Find where the given text appears and provide that cell's center as (x, y) coordinate. 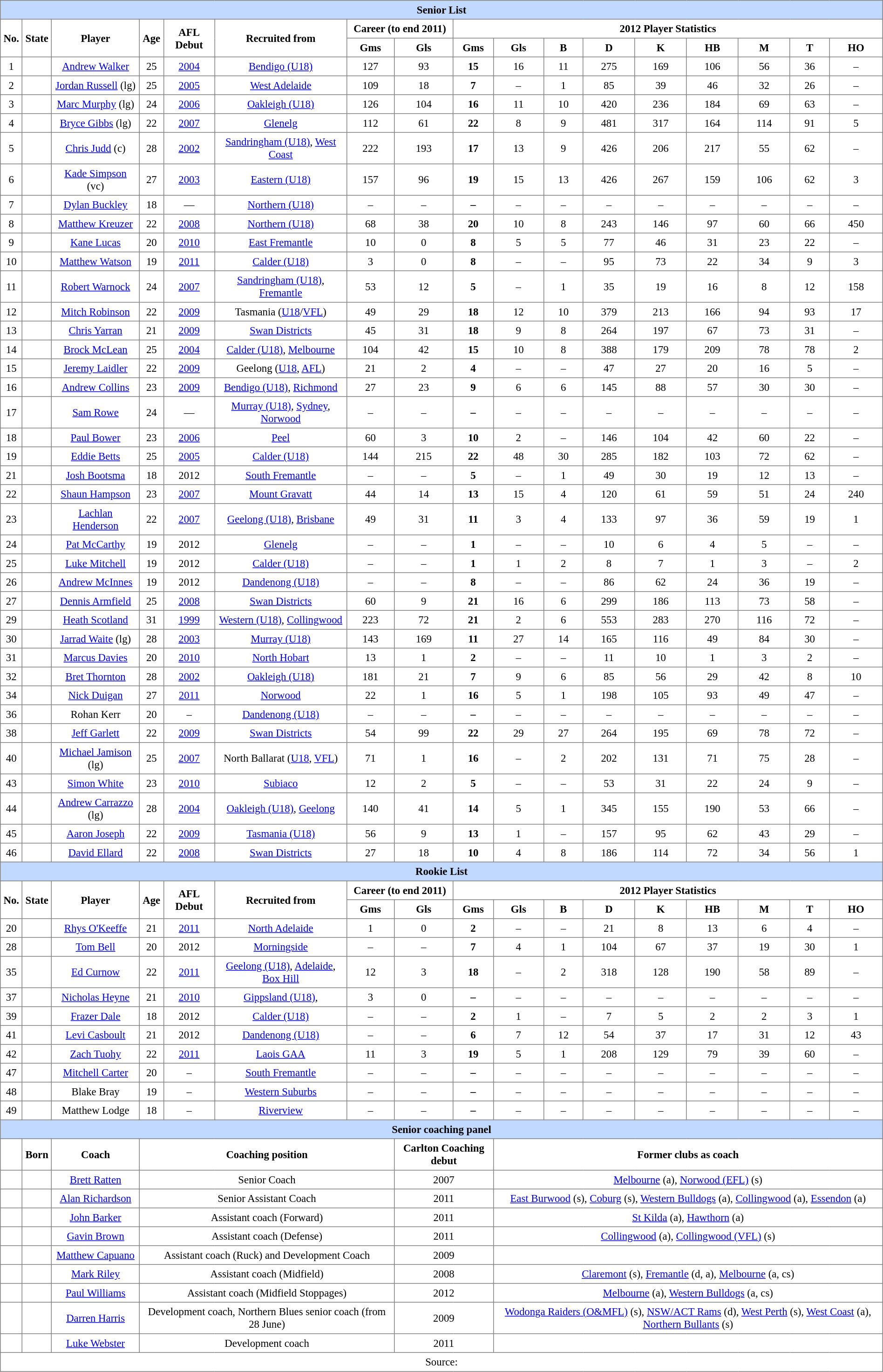
Development coach, Northern Blues senior coach (from 28 June) (267, 1318)
Western Suburbs (280, 1092)
Bret Thornton (96, 676)
195 (660, 733)
86 (609, 582)
144 (370, 456)
182 (660, 456)
John Barker (96, 1217)
113 (713, 601)
Brett Ratten (96, 1180)
236 (660, 104)
Mount Gravatt (280, 494)
215 (424, 456)
East Fremantle (280, 242)
158 (856, 287)
Murray (U18) (280, 639)
Western (U18), Collingwood (280, 620)
Simon White (96, 783)
283 (660, 620)
Levi Casboult (96, 1035)
Nicholas Heyne (96, 997)
179 (660, 349)
Dennis Armfield (96, 601)
Rohan Kerr (96, 714)
Sam Rowe (96, 412)
57 (713, 387)
Born (37, 1154)
206 (660, 148)
79 (713, 1054)
Geelong (U18), Brisbane (280, 519)
David Ellard (96, 853)
Rookie List (441, 871)
Kade Simpson (vc) (96, 180)
Gippsland (U18), (280, 997)
184 (713, 104)
193 (424, 148)
Marcus Davies (96, 657)
Tasmania (U18) (280, 833)
Subiaco (280, 783)
267 (660, 180)
131 (660, 758)
Mitchell Carter (96, 1072)
Wodonga Raiders (O&MFL) (s), NSW/ACT Rams (d), West Perth (s), West Coast (a), Northern Bullants (s) (688, 1318)
Josh Bootsma (96, 475)
209 (713, 349)
166 (713, 312)
159 (713, 180)
Peel (280, 437)
318 (609, 972)
75 (764, 758)
145 (609, 387)
Senior Coach (267, 1180)
275 (609, 66)
Robert Warnock (96, 287)
Coach (96, 1154)
Carlton Coaching debut (444, 1154)
164 (713, 123)
Paul Williams (96, 1293)
Norwood (280, 695)
91 (809, 123)
Coaching position (267, 1154)
Ed Curnow (96, 972)
223 (370, 620)
129 (660, 1054)
Bendigo (U18) (280, 66)
285 (609, 456)
40 (11, 758)
Jeremy Laidler (96, 368)
Brock McLean (96, 349)
Matthew Capuano (96, 1255)
Oakleigh (U18), Geelong (280, 809)
379 (609, 312)
Andrew McInnes (96, 582)
240 (856, 494)
143 (370, 639)
299 (609, 601)
Marc Murphy (lg) (96, 104)
Morningside (280, 947)
77 (609, 242)
420 (609, 104)
217 (713, 148)
181 (370, 676)
243 (609, 224)
126 (370, 104)
1999 (189, 620)
51 (764, 494)
Andrew Carrazzo (lg) (96, 809)
Andrew Collins (96, 387)
Riverview (280, 1110)
388 (609, 349)
Bryce Gibbs (lg) (96, 123)
Senior List (441, 10)
Mark Riley (96, 1274)
Paul Bower (96, 437)
Luke Mitchell (96, 563)
63 (809, 104)
East Burwood (s), Coburg (s), Western Bulldogs (a), Collingwood (a), Essendon (a) (688, 1198)
Development coach (267, 1343)
Chris Judd (c) (96, 148)
120 (609, 494)
96 (424, 180)
Blake Bray (96, 1092)
Melbourne (a), Norwood (EFL) (s) (688, 1180)
270 (713, 620)
Kane Lucas (96, 242)
Geelong (U18, AFL) (280, 368)
Sandringham (U18), Fremantle (280, 287)
55 (764, 148)
208 (609, 1054)
Eddie Betts (96, 456)
103 (713, 456)
109 (370, 85)
North Adelaide (280, 928)
Jeff Garlett (96, 733)
Dylan Buckley (96, 205)
Matthew Lodge (96, 1110)
Assistant coach (Midfield Stoppages) (267, 1293)
Assistant coach (Defense) (267, 1236)
Frazer Dale (96, 1016)
Assistant coach (Midfield) (267, 1274)
481 (609, 123)
Laois GAA (280, 1054)
Luke Webster (96, 1343)
Andrew Walker (96, 66)
105 (660, 695)
Lachlan Henderson (96, 519)
Sandringham (U18), West Coast (280, 148)
Tasmania (U18/VFL) (280, 312)
Assistant coach (Forward) (267, 1217)
Matthew Watson (96, 261)
Geelong (U18), Adelaide, Box Hill (280, 972)
West Adelaide (280, 85)
89 (809, 972)
Nick Duigan (96, 695)
Pat McCarthy (96, 544)
Source: (441, 1362)
Eastern (U18) (280, 180)
99 (424, 733)
North Hobart (280, 657)
84 (764, 639)
Assistant coach (Ruck) and Development Coach (267, 1255)
Heath Scotland (96, 620)
Melbourne (a), Western Bulldogs (a, cs) (688, 1293)
140 (370, 809)
Tom Bell (96, 947)
197 (660, 330)
Chris Yarran (96, 330)
450 (856, 224)
222 (370, 148)
165 (609, 639)
128 (660, 972)
Aaron Joseph (96, 833)
127 (370, 66)
Matthew Kreuzer (96, 224)
198 (609, 695)
Jarrad Waite (lg) (96, 639)
Collingwood (a), Collingwood (VFL) (s) (688, 1236)
213 (660, 312)
202 (609, 758)
112 (370, 123)
Shaun Hampson (96, 494)
133 (609, 519)
Michael Jamison (lg) (96, 758)
553 (609, 620)
Jordan Russell (lg) (96, 85)
94 (764, 312)
345 (609, 809)
Mitch Robinson (96, 312)
317 (660, 123)
155 (660, 809)
Murray (U18), Sydney, Norwood (280, 412)
Bendigo (U18), Richmond (280, 387)
Former clubs as coach (688, 1154)
Gavin Brown (96, 1236)
Senior coaching panel (441, 1129)
North Ballarat (U18, VFL) (280, 758)
St Kilda (a), Hawthorn (a) (688, 1217)
Calder (U18), Melbourne (280, 349)
Rhys O'Keeffe (96, 928)
Senior Assistant Coach (267, 1198)
88 (660, 387)
Darren Harris (96, 1318)
68 (370, 224)
Alan Richardson (96, 1198)
Zach Tuohy (96, 1054)
Claremont (s), Fremantle (d, a), Melbourne (a, cs) (688, 1274)
